Scan for the cell matching the given text and deliver its [x, y] coordinate at center. 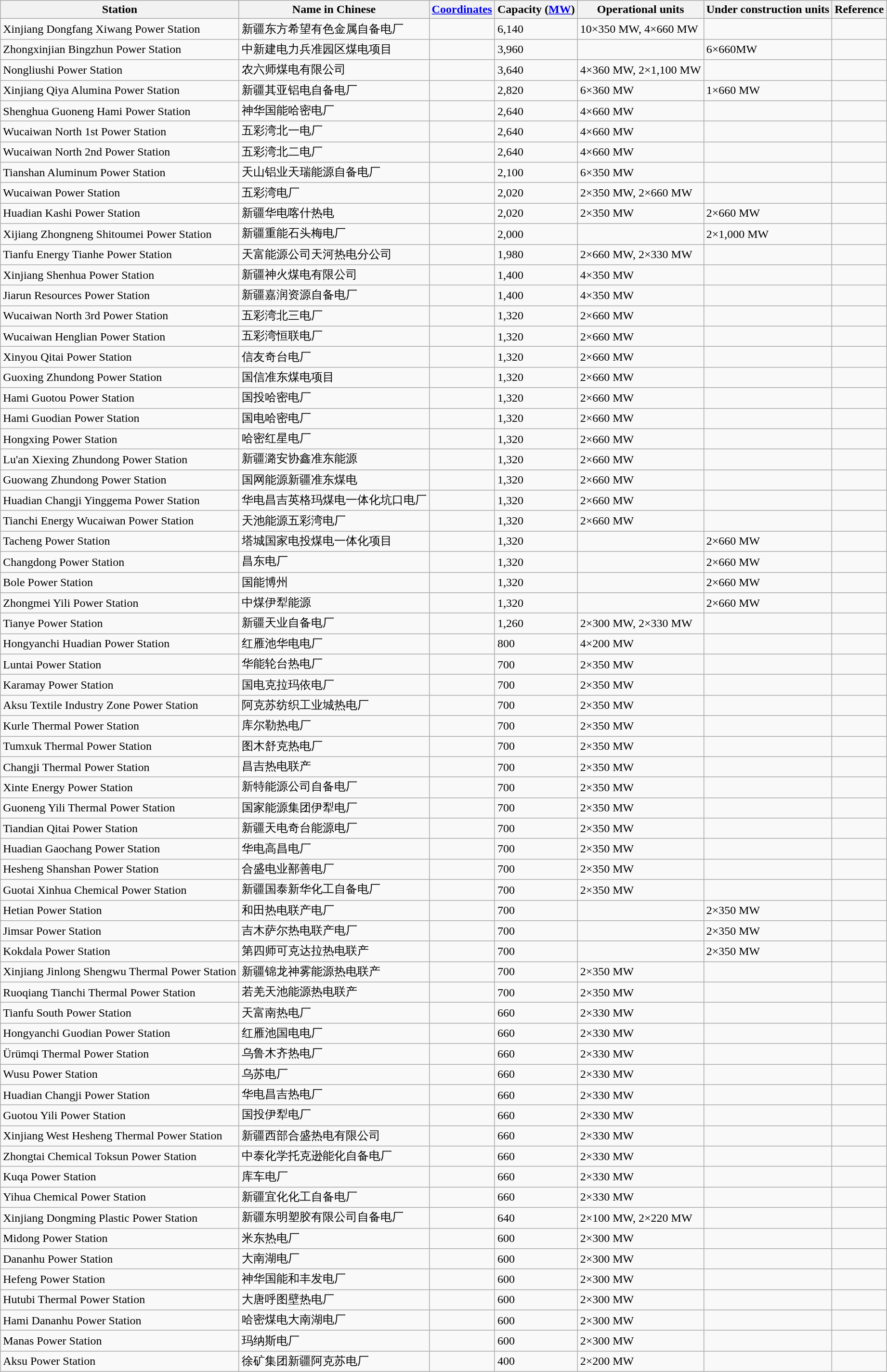
吉木萨尔热电联产电厂 [334, 931]
1×660 MW [768, 91]
6×350 MW [640, 172]
国投伊犁电厂 [334, 1115]
Wucaiwan North 2nd Power Station [119, 152]
若羌天池能源热电联产 [334, 992]
640 [536, 1217]
Kuqa Power Station [119, 1177]
红雁池国电电厂 [334, 1033]
Kurle Thermal Power Station [119, 726]
Aksu Textile Industry Zone Power Station [119, 705]
五彩湾电厂 [334, 193]
2,820 [536, 91]
合盛电业鄯善电厂 [334, 870]
中煤伊犁能源 [334, 603]
昌吉热电联产 [334, 767]
中新建电力兵准园区煤电项目 [334, 49]
Midong Power Station [119, 1239]
Wucaiwan North 1st Power Station [119, 132]
Tianfu South Power Station [119, 1013]
Hongxing Power Station [119, 439]
Wucaiwan Power Station [119, 193]
华电昌吉英格玛煤电一体化坑口电厂 [334, 501]
Tumxuk Thermal Power Station [119, 746]
Xinjiang West Hesheng Thermal Power Station [119, 1136]
Station [119, 10]
Xinte Energy Power Station [119, 788]
天池能源五彩湾电厂 [334, 521]
2×300 MW, 2×330 MW [640, 623]
新疆潞安协鑫准东能源 [334, 459]
Name in Chinese [334, 10]
Capacity (MW) [536, 10]
新疆神火煤电有限公司 [334, 275]
国网能源新疆准东煤电 [334, 480]
3,960 [536, 49]
Wusu Power Station [119, 1075]
第四师可克达拉热电联产 [334, 952]
2×350 MW, 2×660 MW [640, 193]
五彩湾北一电厂 [334, 132]
徐矿集团新疆阿克苏电厂 [334, 1361]
4×360 MW, 2×1,100 MW [640, 70]
图木舒克热电厂 [334, 746]
国投哈密电厂 [334, 398]
乌鲁木齐热电厂 [334, 1054]
五彩湾北二电厂 [334, 152]
米东热电厂 [334, 1239]
2×100 MW, 2×220 MW [640, 1217]
1,980 [536, 254]
新疆天电奇台能源电厂 [334, 828]
中泰化学托克逊能化自备电厂 [334, 1157]
天山铝业天瑞能源自备电厂 [334, 172]
Bole Power Station [119, 583]
6,140 [536, 29]
Lu'an Xiexing Zhundong Power Station [119, 459]
新疆重能石头梅电厂 [334, 234]
Reference [859, 10]
Xinjiang Dongfang Xiwang Power Station [119, 29]
Hami Guodian Power Station [119, 419]
Hesheng Shanshan Power Station [119, 870]
国家能源集团伊犁电厂 [334, 808]
Tacheng Power Station [119, 541]
2×200 MW [640, 1361]
Xinjiang Shenhua Power Station [119, 275]
Jiarun Resources Power Station [119, 296]
2,100 [536, 172]
红雁池华电电厂 [334, 644]
新疆华电喀什热电 [334, 214]
新疆锦龙神雾能源热电联产 [334, 972]
Huadian Kashi Power Station [119, 214]
阿克苏纺织工业城热电厂 [334, 705]
Guotou Yili Power Station [119, 1115]
Tianye Power Station [119, 623]
Under construction units [768, 10]
Coordinates [462, 10]
华电高昌电厂 [334, 849]
和田热电联产电厂 [334, 910]
新疆西部合盛热电有限公司 [334, 1136]
库车电厂 [334, 1177]
Dananhu Power Station [119, 1259]
1,260 [536, 623]
库尔勒热电厂 [334, 726]
400 [536, 1361]
2×660 MW, 2×330 MW [640, 254]
大南湖电厂 [334, 1259]
信友奇台电厂 [334, 357]
Tianshan Aluminum Power Station [119, 172]
Yihua Chemical Power Station [119, 1197]
Hami Guotou Power Station [119, 398]
Xinyou Qitai Power Station [119, 357]
Nongliushi Power Station [119, 70]
新疆其亚铝电自备电厂 [334, 91]
Hetian Power Station [119, 910]
玛纳斯电厂 [334, 1341]
天富能源公司天河热电分公司 [334, 254]
塔城国家电投煤电一体化项目 [334, 541]
农六师煤电有限公司 [334, 70]
新特能源公司自备电厂 [334, 788]
4×200 MW [640, 644]
Kokdala Power Station [119, 952]
Huadian Gaochang Power Station [119, 849]
6×360 MW [640, 91]
昌东电厂 [334, 562]
Hami Dananhu Power Station [119, 1320]
乌苏电厂 [334, 1075]
800 [536, 644]
新疆宜化化工自备电厂 [334, 1197]
Xijiang Zhongneng Shitoumei Power Station [119, 234]
Ruoqiang Tianchi Thermal Power Station [119, 992]
大唐呼图壁热电厂 [334, 1300]
哈密红星电厂 [334, 439]
新疆国泰新华化工自备电厂 [334, 890]
神华国能和丰发电厂 [334, 1279]
哈密煤电大南湖电厂 [334, 1320]
五彩湾恒联电厂 [334, 336]
Zhongmei Yili Power Station [119, 603]
Guowang Zhundong Power Station [119, 480]
国电哈密电厂 [334, 419]
Tianchi Energy Wucaiwan Power Station [119, 521]
华电昌吉热电厂 [334, 1095]
Aksu Power Station [119, 1361]
国信准东煤电项目 [334, 378]
3,640 [536, 70]
Huadian Changji Power Station [119, 1095]
6×660MW [768, 49]
Hongyanchi Guodian Power Station [119, 1033]
Manas Power Station [119, 1341]
Hefeng Power Station [119, 1279]
新疆东明塑胶有限公司自备电厂 [334, 1217]
华能轮台热电厂 [334, 665]
Guotai Xinhua Chemical Power Station [119, 890]
Karamay Power Station [119, 685]
10×350 MW, 4×660 MW [640, 29]
国能博州 [334, 583]
Tiandian Qitai Power Station [119, 828]
Wucaiwan Henglian Power Station [119, 336]
Xinjiang Qiya Alumina Power Station [119, 91]
2,000 [536, 234]
Ürümqi Thermal Power Station [119, 1054]
Changji Thermal Power Station [119, 767]
Zhongtai Chemical Toksun Power Station [119, 1157]
Wucaiwan North 3rd Power Station [119, 316]
2×1,000 MW [768, 234]
新疆天业自备电厂 [334, 623]
Luntai Power Station [119, 665]
Operational units [640, 10]
Guoneng Yili Thermal Power Station [119, 808]
Tianfu Energy Tianhe Power Station [119, 254]
Zhongxinjian Bingzhun Power Station [119, 49]
Changdong Power Station [119, 562]
神华国能哈密电厂 [334, 111]
新疆东方希望有色金属自备电厂 [334, 29]
天富南热电厂 [334, 1013]
Shenghua Guoneng Hami Power Station [119, 111]
Huadian Changji Yinggema Power Station [119, 501]
新疆嘉润资源自备电厂 [334, 296]
Xinjiang Dongming Plastic Power Station [119, 1217]
Hongyanchi Huadian Power Station [119, 644]
Hutubi Thermal Power Station [119, 1300]
五彩湾北三电厂 [334, 316]
Xinjiang Jinlong Shengwu Thermal Power Station [119, 972]
Jimsar Power Station [119, 931]
Guoxing Zhundong Power Station [119, 378]
国电克拉玛依电厂 [334, 685]
